Pinpoint the cell where the given text exists, returning its [x, y] midpoint coordinate. 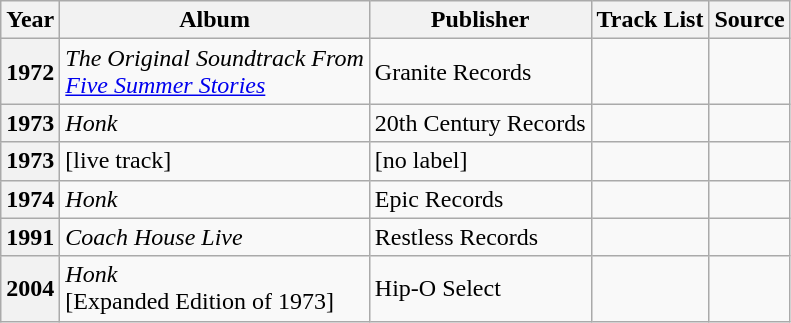
The Original Soundtrack FromFive Summer Stories [214, 72]
Epic Records [480, 199]
Track List [650, 20]
2004 [30, 288]
[no label] [480, 161]
Source [750, 20]
Granite Records [480, 72]
Restless Records [480, 237]
Honk[Expanded Edition of 1973] [214, 288]
1991 [30, 237]
Hip-O Select [480, 288]
Publisher [480, 20]
Coach House Live [214, 237]
Year [30, 20]
[live track] [214, 161]
1972 [30, 72]
Album [214, 20]
20th Century Records [480, 123]
1974 [30, 199]
